Locate the cell with the specified text and output its (X, Y) center coordinate. 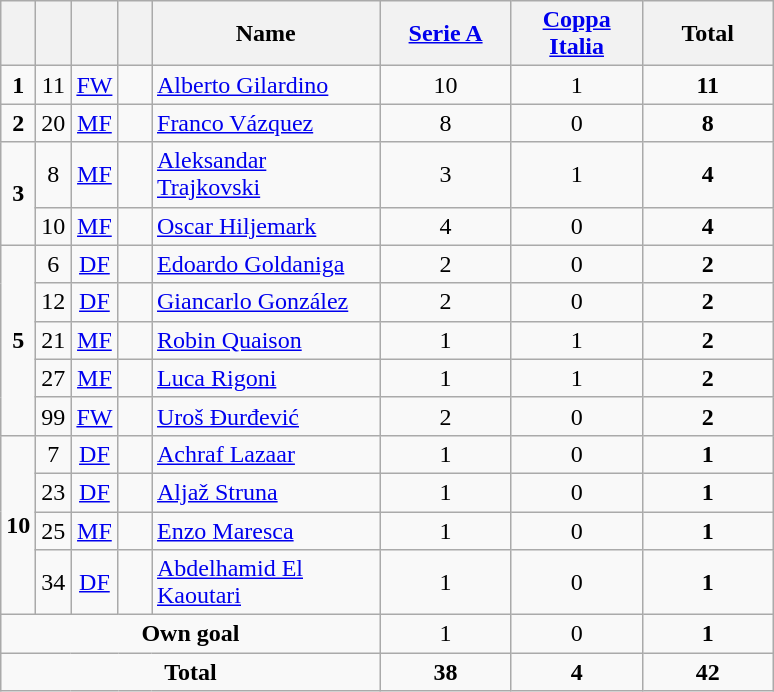
Aljaž Struna (266, 492)
Franco Vázquez (266, 123)
Giancarlo González (266, 302)
27 (54, 378)
Enzo Maresca (266, 531)
25 (54, 531)
99 (54, 416)
Achraf Lazaar (266, 454)
Coppa Italia (576, 34)
34 (54, 582)
Alberto Gilardino (266, 85)
Edoardo Goldaniga (266, 264)
20 (54, 123)
Own goal (190, 634)
Uroš Đurđević (266, 416)
Abdelhamid El Kaoutari (266, 582)
Oscar Hiljemark (266, 226)
12 (54, 302)
Serie A (446, 34)
5 (18, 340)
42 (708, 672)
21 (54, 340)
Robin Quaison (266, 340)
6 (54, 264)
Name (266, 34)
Luca Rigoni (266, 378)
23 (54, 492)
Aleksandar Trajkovski (266, 174)
7 (54, 454)
38 (446, 672)
